Pinpoint the cell where the given text exists, returning its [x, y] midpoint coordinate. 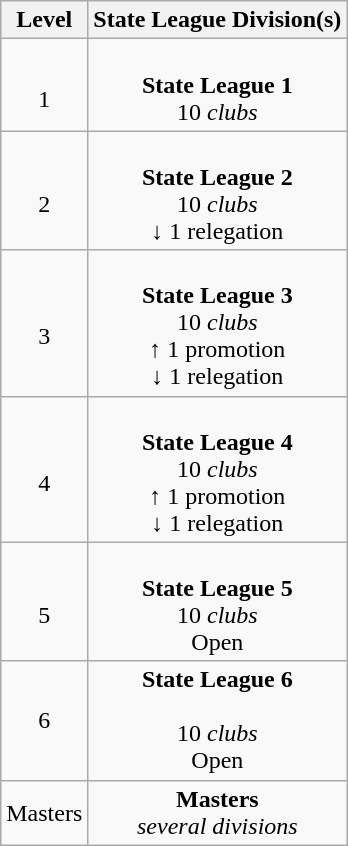
6 [44, 720]
State League 1 10 clubs [218, 85]
State League 3 10 clubs ↑ 1 promotion ↓ 1 relegation [218, 323]
State League 5 10 clubs Open [218, 602]
Masters [44, 812]
3 [44, 323]
State League Division(s) [218, 20]
State League 610 clubs Open [218, 720]
State League 2 10 clubs ↓ 1 relegation [218, 190]
State League 4 10 clubs ↑ 1 promotion ↓ 1 relegation [218, 469]
1 [44, 85]
Mastersseveral divisions [218, 812]
5 [44, 602]
2 [44, 190]
4 [44, 469]
Level [44, 20]
